Return (x, y) of the center of cell containing provided text 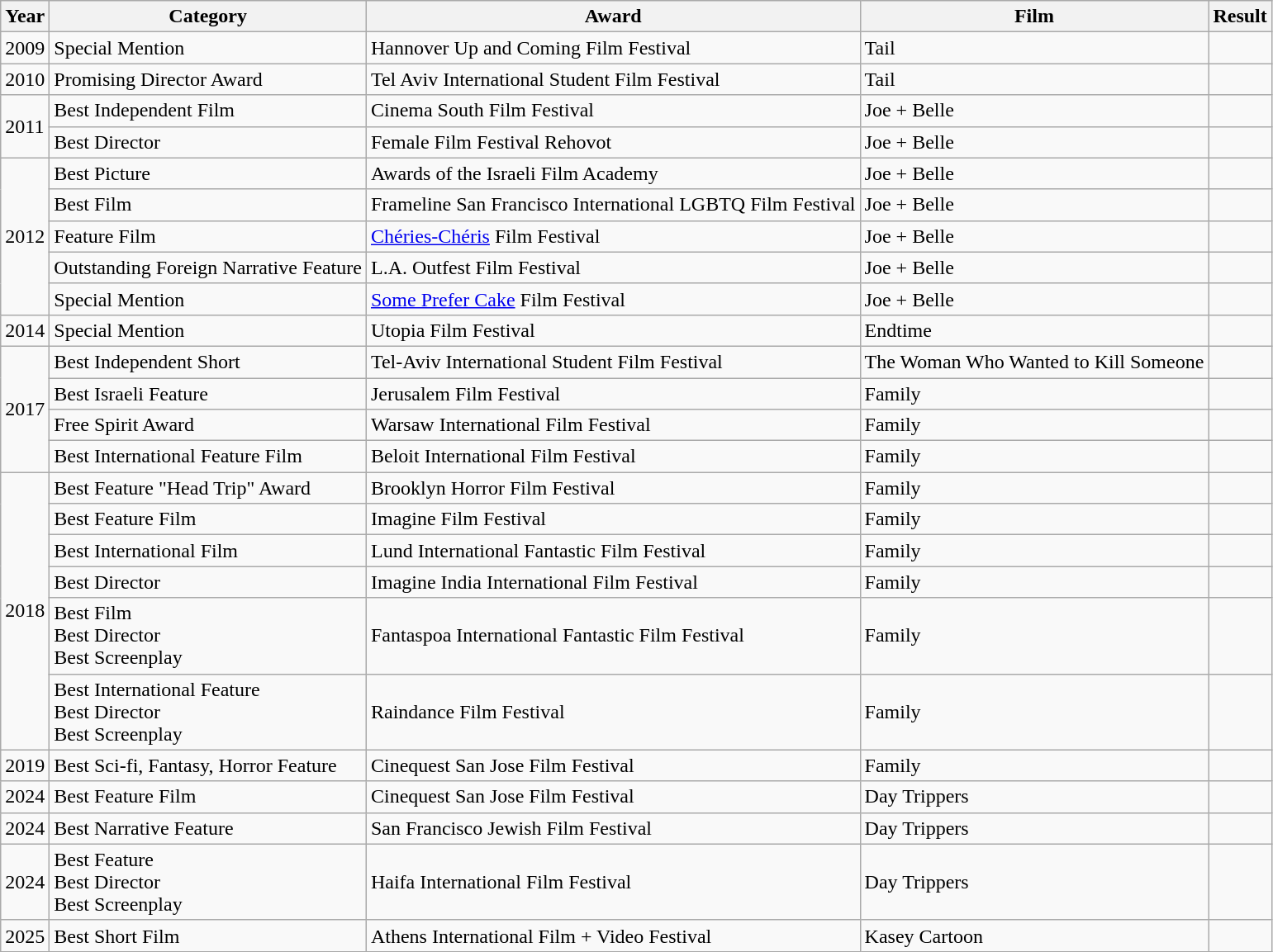
Film (1034, 17)
Category (208, 17)
Best Narrative Feature (208, 828)
Best Picture (208, 173)
Cinema South Film Festival (613, 111)
Fantaspoa International Fantastic Film Festival (613, 636)
Beloit International Film Festival (613, 457)
San Francisco Jewish Film Festival (613, 828)
Jerusalem Film Festival (613, 394)
The Woman Who Wanted to Kill Someone (1034, 362)
Tel Aviv International Student Film Festival (613, 79)
Best International Film (208, 551)
Outstanding Foreign Narrative Feature (208, 268)
Chéries-Chéris Film Festival (613, 236)
Female Film Festival Rehovot (613, 142)
Kasey Cartoon (1034, 935)
Best Film (208, 205)
2012 (25, 236)
Some Prefer Cake Film Festival (613, 299)
Award (613, 17)
Hannover Up and Coming Film Festival (613, 48)
2018 (25, 611)
Awards of the Israeli Film Academy (613, 173)
Lund International Fantastic Film Festival (613, 551)
Imagine India International Film Festival (613, 582)
Best FilmBest DirectorBest Screenplay (208, 636)
Warsaw International Film Festival (613, 425)
Best Independent Short (208, 362)
Tel-Aviv International Student Film Festival (613, 362)
Best International Feature Film (208, 457)
Frameline San Francisco International LGBTQ Film Festival (613, 205)
Brooklyn Horror Film Festival (613, 488)
Best Sci-fi, Fantasy, Horror Feature (208, 765)
Feature Film (208, 236)
Haifa International Film Festival (613, 882)
2019 (25, 765)
Raindance Film Festival (613, 712)
Best International FeatureBest DirectorBest Screenplay (208, 712)
Athens International Film + Video Festival (613, 935)
2014 (25, 330)
Free Spirit Award (208, 425)
2017 (25, 409)
Best Israeli Feature (208, 394)
Imagine Film Festival (613, 519)
2011 (25, 126)
Best Feature "Head Trip" Award (208, 488)
2009 (25, 48)
Year (25, 17)
Best Independent Film (208, 111)
Utopia Film Festival (613, 330)
Endtime (1034, 330)
L.A. Outfest Film Festival (613, 268)
Result (1240, 17)
2025 (25, 935)
2010 (25, 79)
Best Short Film (208, 935)
Best FeatureBest DirectorBest Screenplay (208, 882)
Promising Director Award (208, 79)
